For the text-containing cell, return its midpoint in (X, Y) coordinate format. 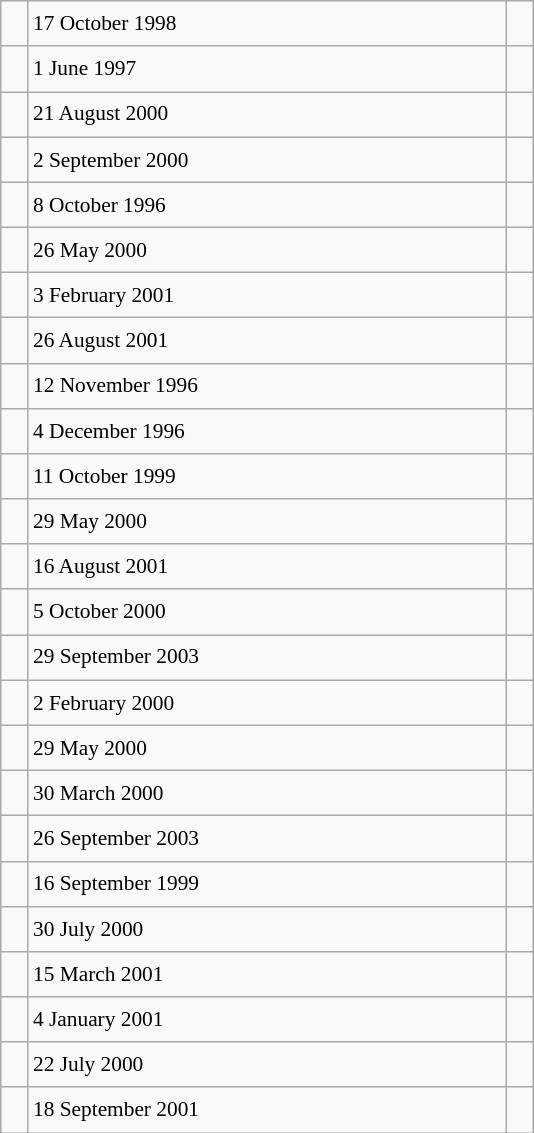
4 December 1996 (267, 430)
1 June 1997 (267, 68)
26 September 2003 (267, 838)
29 September 2003 (267, 658)
17 October 1998 (267, 24)
3 February 2001 (267, 296)
12 November 1996 (267, 386)
22 July 2000 (267, 1064)
30 March 2000 (267, 792)
4 January 2001 (267, 1020)
21 August 2000 (267, 114)
5 October 2000 (267, 612)
2 September 2000 (267, 160)
16 September 1999 (267, 884)
18 September 2001 (267, 1110)
16 August 2001 (267, 566)
26 May 2000 (267, 250)
15 March 2001 (267, 974)
11 October 1999 (267, 476)
30 July 2000 (267, 928)
8 October 1996 (267, 204)
26 August 2001 (267, 340)
2 February 2000 (267, 702)
